Find where the given text appears and provide that cell's center as [x, y] coordinate. 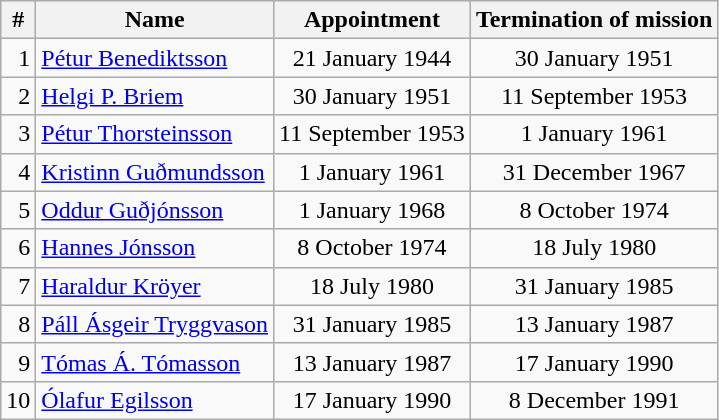
8 [18, 324]
2 [18, 96]
Tómas Á. Tómasson [155, 362]
# [18, 20]
Kristinn Guðmundsson [155, 172]
Oddur Guðjónsson [155, 210]
1 [18, 58]
8 December 1991 [594, 400]
Pétur Benediktsson [155, 58]
Páll Ásgeir Tryggvason [155, 324]
31 December 1967 [594, 172]
Appointment [372, 20]
Name [155, 20]
10 [18, 400]
Pétur Thorsteinsson [155, 134]
5 [18, 210]
6 [18, 248]
Haraldur Kröyer [155, 286]
4 [18, 172]
Hannes Jónsson [155, 248]
7 [18, 286]
Ólafur Egilsson [155, 400]
21 January 1944 [372, 58]
1 January 1968 [372, 210]
3 [18, 134]
9 [18, 362]
Helgi P. Briem [155, 96]
Termination of mission [594, 20]
